Extract the [X, Y] coordinate from the center of the cell holding the provided text.  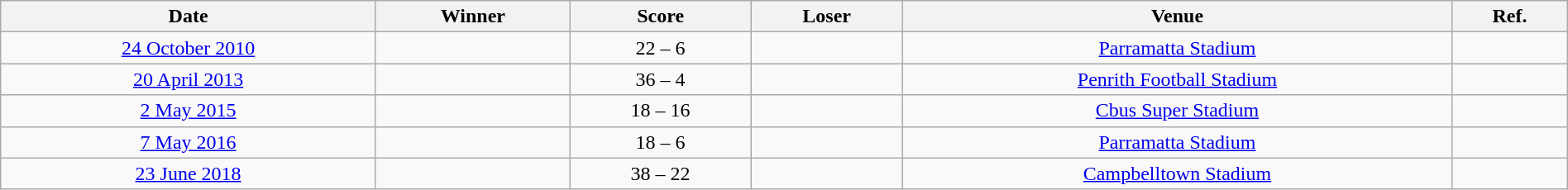
Date [189, 17]
36 – 4 [660, 79]
18 – 16 [660, 111]
Score [660, 17]
38 – 22 [660, 173]
Venue [1177, 17]
Penrith Football Stadium [1177, 79]
Campbelltown Stadium [1177, 173]
22 – 6 [660, 48]
18 – 6 [660, 142]
23 June 2018 [189, 173]
Loser [827, 17]
Cbus Super Stadium [1177, 111]
20 April 2013 [189, 79]
7 May 2016 [189, 142]
2 May 2015 [189, 111]
Winner [473, 17]
Ref. [1510, 17]
24 October 2010 [189, 48]
